Search for the cell housing the specified text and yield its (x, y) center coordinate. 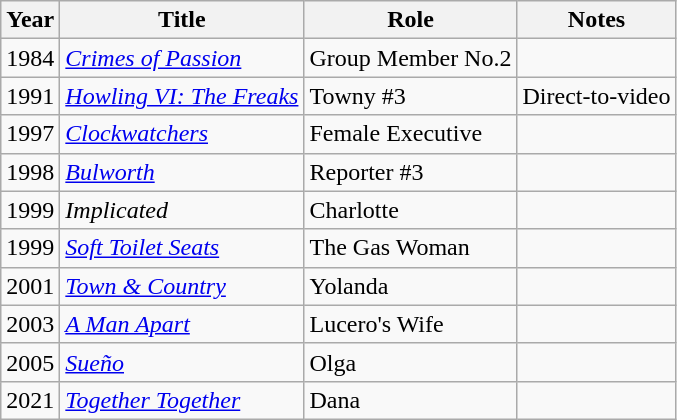
Olga (410, 362)
1998 (30, 172)
2001 (30, 286)
2021 (30, 400)
Role (410, 20)
Direct-to-video (596, 96)
1984 (30, 58)
2005 (30, 362)
A Man Apart (182, 324)
Bulworth (182, 172)
1997 (30, 134)
Dana (410, 400)
Charlotte (410, 210)
Title (182, 20)
Implicated (182, 210)
Reporter #3 (410, 172)
Year (30, 20)
Notes (596, 20)
Clockwatchers (182, 134)
Sueño (182, 362)
Group Member No.2 (410, 58)
Yolanda (410, 286)
1991 (30, 96)
Soft Toilet Seats (182, 248)
Town & Country (182, 286)
Together Together (182, 400)
Towny #3 (410, 96)
Howling VI: The Freaks (182, 96)
2003 (30, 324)
Crimes of Passion (182, 58)
Lucero's Wife (410, 324)
Female Executive (410, 134)
The Gas Woman (410, 248)
